Identify which cell holds the provided text, then report its [x, y] central coordinate. 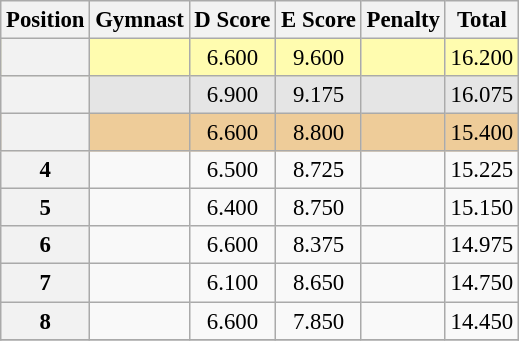
E Score [318, 20]
D Score [232, 20]
Penalty [403, 20]
6.900 [232, 95]
8.750 [318, 208]
9.175 [318, 95]
8.375 [318, 245]
6.500 [232, 170]
14.750 [482, 283]
8 [46, 321]
9.600 [318, 58]
14.450 [482, 321]
15.400 [482, 133]
Gymnast [140, 20]
8.800 [318, 133]
6.400 [232, 208]
8.725 [318, 170]
16.200 [482, 58]
6.100 [232, 283]
8.650 [318, 283]
Total [482, 20]
15.225 [482, 170]
6 [46, 245]
4 [46, 170]
7 [46, 283]
14.975 [482, 245]
7.850 [318, 321]
Position [46, 20]
15.150 [482, 208]
16.075 [482, 95]
5 [46, 208]
